Output the [X, Y] coordinate of the center of the cell containing the given text.  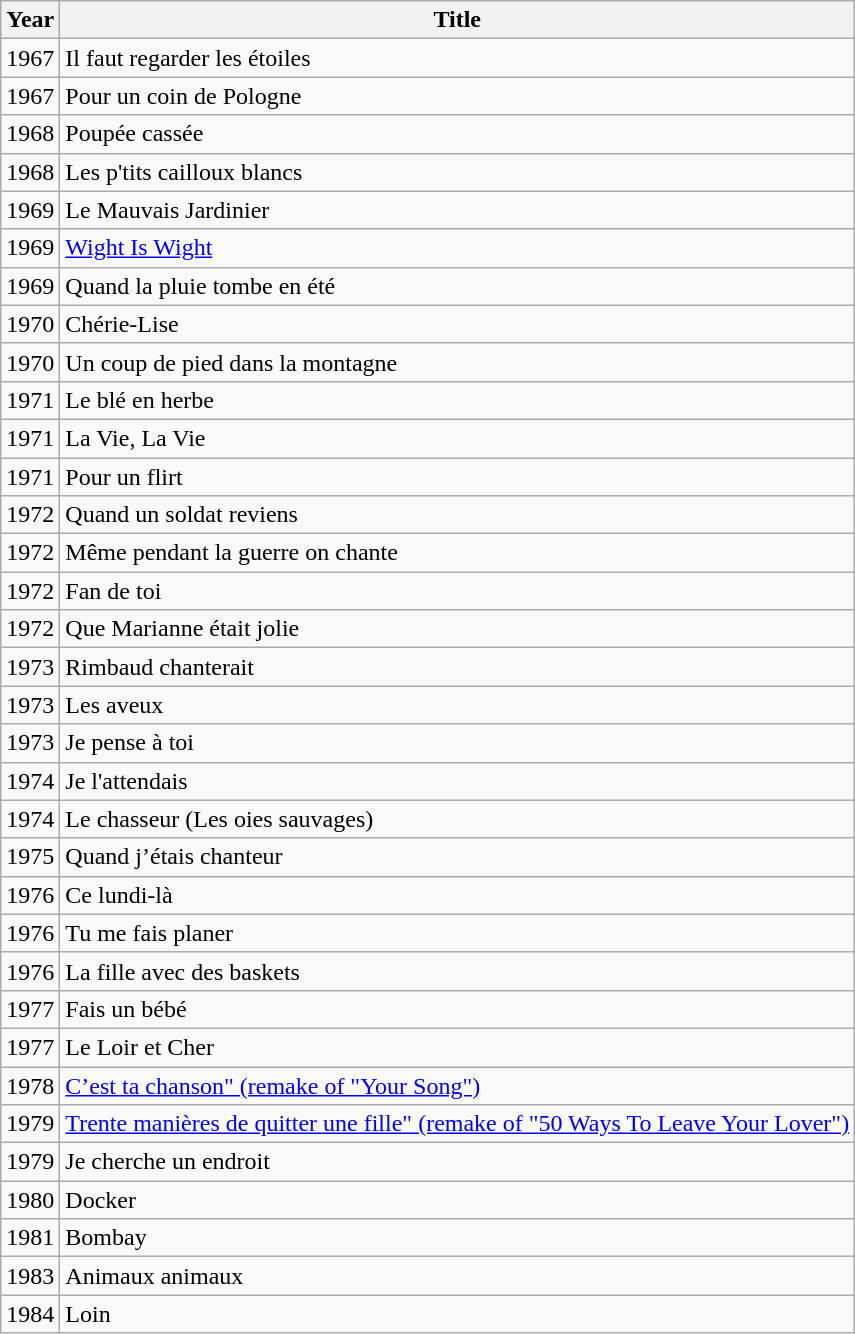
Loin [458, 1314]
Year [30, 20]
Le Mauvais Jardinier [458, 210]
1983 [30, 1276]
Les p'tits cailloux blancs [458, 172]
1975 [30, 857]
La Vie, La Vie [458, 438]
Poupée cassée [458, 134]
Je l'attendais [458, 781]
1984 [30, 1314]
Docker [458, 1200]
Ce lundi-là [458, 895]
Que Marianne était jolie [458, 629]
Pour un flirt [458, 477]
Le chasseur (Les oies sauvages) [458, 819]
Wight Is Wight [458, 248]
La fille avec des baskets [458, 971]
Quand la pluie tombe en été [458, 286]
Le blé en herbe [458, 400]
Même pendant la guerre on chante [458, 553]
Un coup de pied dans la montagne [458, 362]
Fan de toi [458, 591]
1981 [30, 1238]
1980 [30, 1200]
Chérie-Lise [458, 324]
Tu me fais planer [458, 933]
Animaux animaux [458, 1276]
Je pense à toi [458, 743]
Le Loir et Cher [458, 1047]
C’est ta chanson" (remake of "Your Song") [458, 1085]
Pour un coin de Pologne [458, 96]
Il faut regarder les étoiles [458, 58]
Title [458, 20]
Fais un bébé [458, 1009]
Trente manières de quitter une fille" (remake of "50 Ways To Leave Your Lover") [458, 1124]
Rimbaud chanterait [458, 667]
Quand un soldat reviens [458, 515]
Les aveux [458, 705]
Quand j’étais chanteur [458, 857]
Je cherche un endroit [458, 1162]
Bombay [458, 1238]
1978 [30, 1085]
